From the cell containing the given text, extract its center point as [x, y] coordinate. 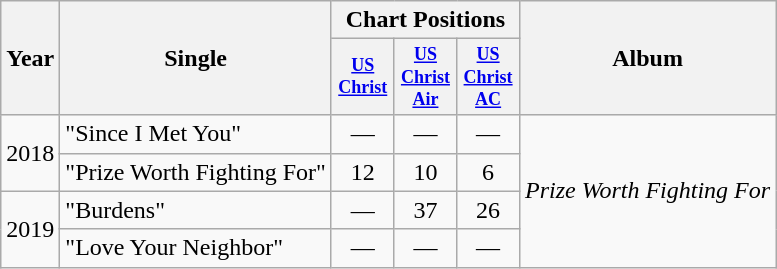
"Love Your Neighbor" [196, 248]
Prize Worth Fighting For [647, 191]
37 [426, 210]
"Prize Worth Fighting For" [196, 172]
26 [488, 210]
Single [196, 58]
USChrist Air [426, 77]
10 [426, 172]
USChrist AC [488, 77]
USChrist [362, 77]
6 [488, 172]
Chart Positions [425, 20]
12 [362, 172]
Album [647, 58]
2018 [30, 153]
"Burdens" [196, 210]
Year [30, 58]
"Since I Met You" [196, 134]
2019 [30, 229]
